Return the (x, y) coordinate for the center point of the cell that contains the specified text.  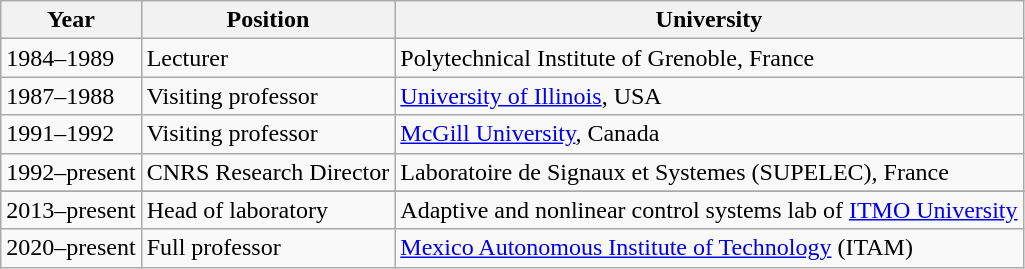
2020–present (71, 248)
University (709, 20)
Full professor (268, 248)
CNRS Research Director (268, 172)
Adaptive and nonlinear control systems lab of ITMO University (709, 210)
2013–present (71, 210)
1992–present (71, 172)
Position (268, 20)
Mexico Autonomous Institute of Technology (ITAM) (709, 248)
University of Illinois, USA (709, 96)
1984–1989 (71, 58)
McGill University, Canada (709, 134)
Lecturer (268, 58)
Laboratoire de Signaux et Systemes (SUPELEC), France (709, 172)
1987–1988 (71, 96)
Head of laboratory (268, 210)
1991–1992 (71, 134)
Year (71, 20)
Polytechnical Institute of Grenoble, France (709, 58)
